For the text-containing cell, return its midpoint in [x, y] coordinate format. 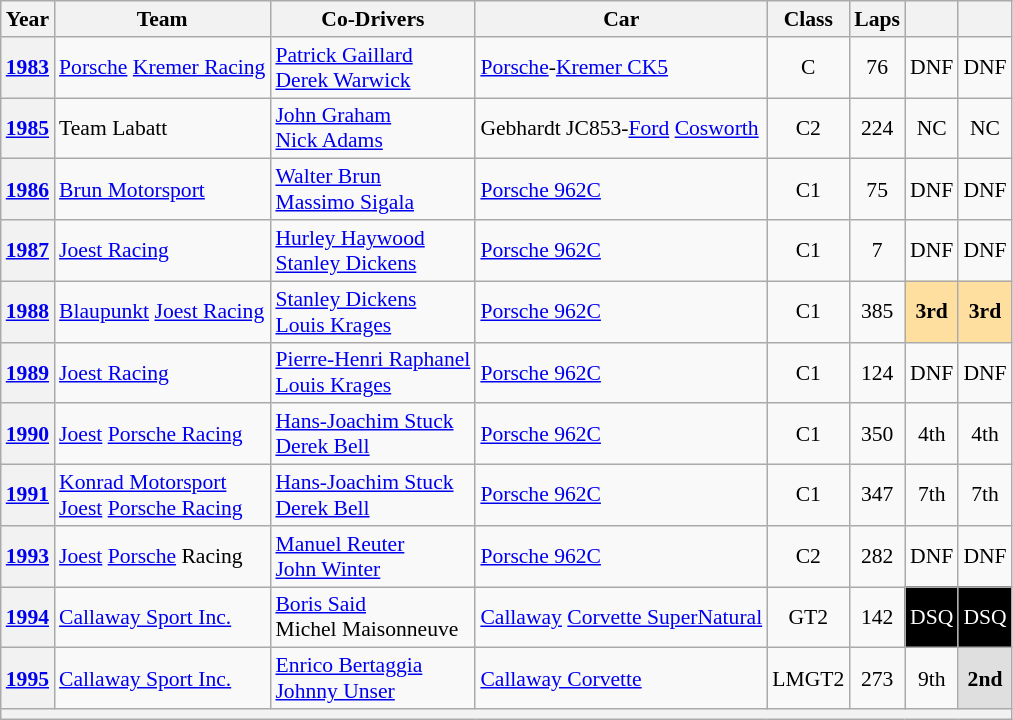
273 [877, 678]
Walter Brun Massimo Sigala [372, 190]
9th [932, 678]
1993 [28, 556]
1988 [28, 312]
224 [877, 128]
Laps [877, 19]
Stanley Dickens Louis Krages [372, 312]
Callaway Corvette SuperNatural [621, 618]
282 [877, 556]
1995 [28, 678]
385 [877, 312]
1987 [28, 250]
1994 [28, 618]
C [808, 68]
Gebhardt JC853-Ford Cosworth [621, 128]
Year [28, 19]
1990 [28, 434]
2nd [984, 678]
Enrico Bertaggia Johnny Unser [372, 678]
Pierre-Henri Raphanel Louis Krages [372, 372]
Porsche Kremer Racing [162, 68]
Manuel Reuter John Winter [372, 556]
347 [877, 496]
1986 [28, 190]
LMGT2 [808, 678]
1989 [28, 372]
GT2 [808, 618]
350 [877, 434]
Konrad Motorsport Joest Porsche Racing [162, 496]
1983 [28, 68]
Blaupunkt Joest Racing [162, 312]
Brun Motorsport [162, 190]
76 [877, 68]
7 [877, 250]
1991 [28, 496]
John Graham Nick Adams [372, 128]
Car [621, 19]
Class [808, 19]
Team [162, 19]
124 [877, 372]
Callaway Corvette [621, 678]
Patrick Gaillard Derek Warwick [372, 68]
1985 [28, 128]
75 [877, 190]
Porsche-Kremer CK5 [621, 68]
Hurley Haywood Stanley Dickens [372, 250]
142 [877, 618]
Co-Drivers [372, 19]
Team Labatt [162, 128]
Boris Said Michel Maisonneuve [372, 618]
